Detect which cell encompasses the target text, then output its (X, Y) center coordinate. 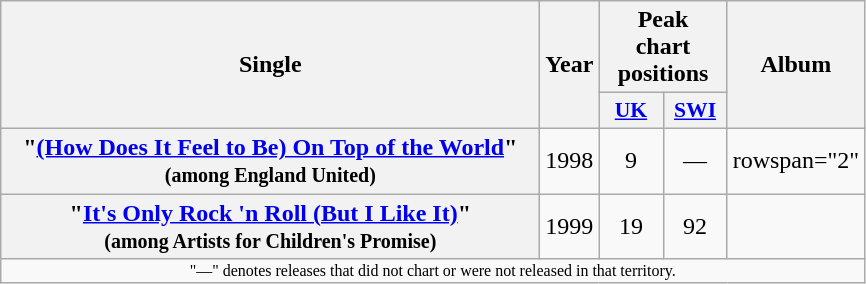
"It's Only Rock 'n Roll (But I Like It)"(among Artists for Children's Promise) (270, 226)
SWI (695, 111)
92 (695, 226)
1999 (570, 226)
— (695, 160)
"—" denotes releases that did not chart or were not released in that territory. (433, 271)
1998 (570, 160)
rowspan="2" (796, 160)
Album (796, 65)
UK (631, 111)
"(How Does It Feel to Be) On Top of the World"(among England United) (270, 160)
Year (570, 65)
19 (631, 226)
9 (631, 160)
Peakchartpositions (663, 47)
Single (270, 65)
